Scan for the cell matching the given text and deliver its [X, Y] coordinate at center. 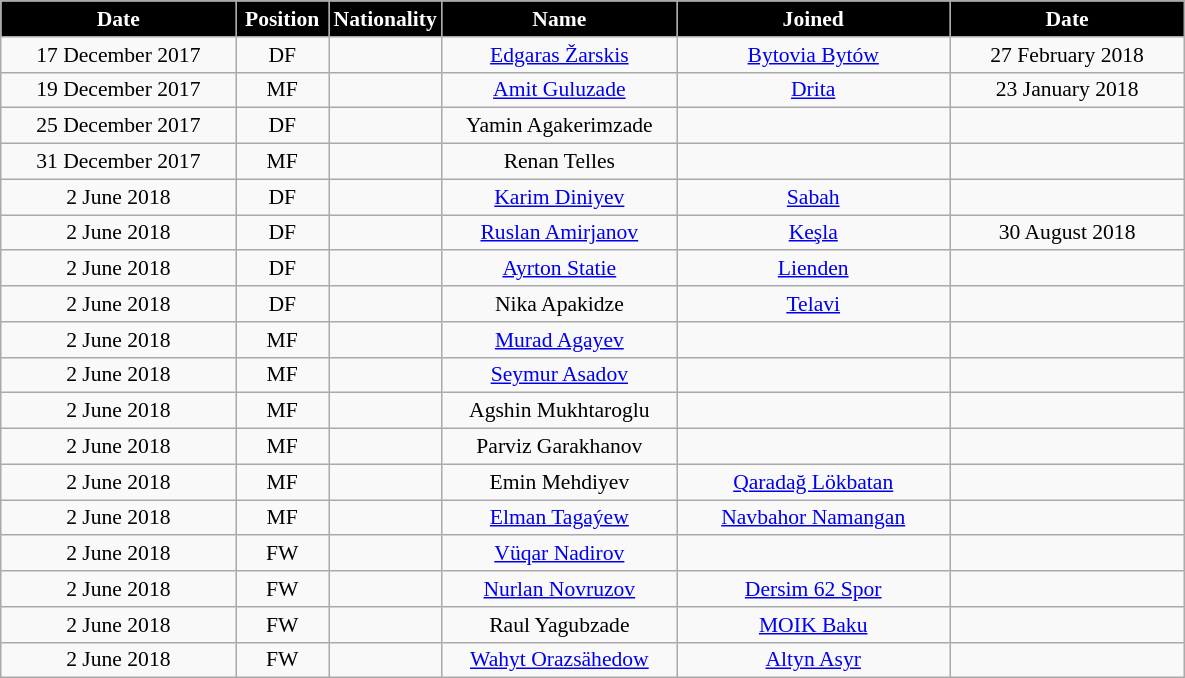
Keşla [814, 233]
Drita [814, 90]
Elman Tagaýew [560, 518]
Qaradağ Lökbatan [814, 482]
Altyn Asyr [814, 660]
17 December 2017 [118, 55]
Name [560, 19]
Raul Yagubzade [560, 625]
Ayrton Statie [560, 269]
MOIK Baku [814, 625]
Parviz Garakhanov [560, 447]
Renan Telles [560, 162]
Yamin Agakerimzade [560, 126]
Nationality [384, 19]
Telavi [814, 304]
Wahyt Orazsähedow [560, 660]
Karim Diniyev [560, 197]
Amit Guluzade [560, 90]
Agshin Mukhtaroglu [560, 411]
Sabah [814, 197]
31 December 2017 [118, 162]
Position [282, 19]
Bytovia Bytów [814, 55]
25 December 2017 [118, 126]
Vüqar Nadirov [560, 554]
27 February 2018 [1068, 55]
Ruslan Amirjanov [560, 233]
Seymur Asadov [560, 375]
30 August 2018 [1068, 233]
23 January 2018 [1068, 90]
Emin Mehdiyev [560, 482]
Nika Apakidze [560, 304]
Murad Agayev [560, 340]
19 December 2017 [118, 90]
Joined [814, 19]
Edgaras Žarskis [560, 55]
Navbahor Namangan [814, 518]
Dersim 62 Spor [814, 589]
Lienden [814, 269]
Nurlan Novruzov [560, 589]
